Capture the cell that displays the provided text and extract its [X, Y] central coordinate. 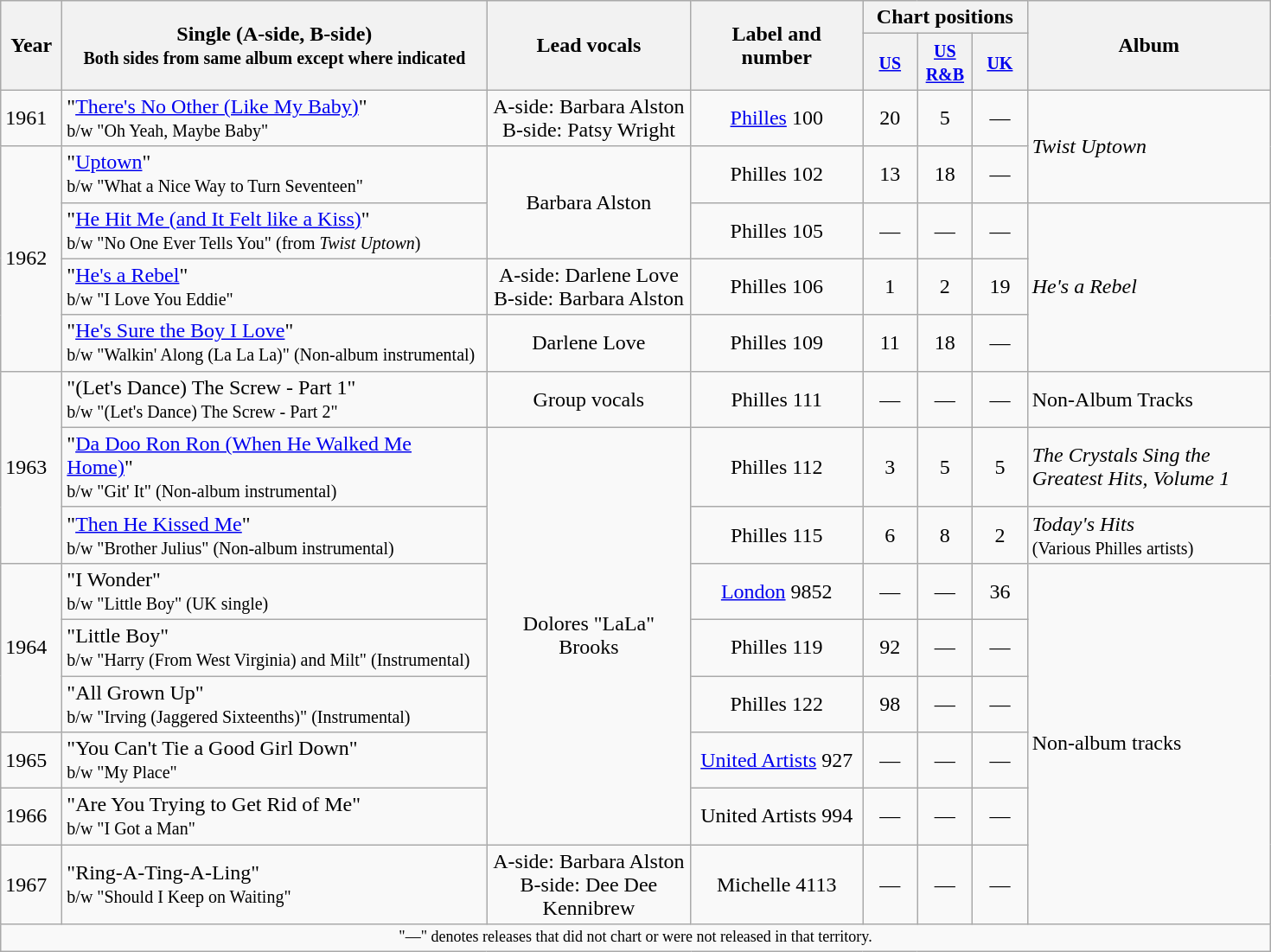
1961 [31, 118]
Single (A-side, B-side)Both sides from same album except where indicated [275, 45]
A-side: Barbara Alston B-side: Dee Dee Kennibrew [589, 885]
The Crystals Sing the Greatest Hits, Volume 1 [1148, 467]
98 [891, 704]
1 [891, 287]
"There's No Other (Like My Baby)" b/w "Oh Yeah, Maybe Baby" [275, 118]
Group vocals [589, 399]
Philles 106 [776, 287]
20 [891, 118]
"(Let's Dance) The Screw - Part 1" b/w "(Let's Dance) The Screw - Part 2" [275, 399]
6 [891, 534]
19 [1000, 287]
1962 [31, 259]
Lead vocals [589, 45]
"Ring-A-Ting-A-Ling" b/w "Should I Keep on Waiting" [275, 885]
Philles 122 [776, 704]
"He's a Rebel" b/w "I Love You Eddie" [275, 287]
11 [891, 342]
A-side: Barbara Alston B-side: Patsy Wright [589, 118]
"All Grown Up" b/w "Irving (Jaggered Sixteenths)" (Instrumental) [275, 704]
Philles 111 [776, 399]
Twist Uptown [1148, 146]
1965 [31, 761]
Philles 109 [776, 342]
He's a Rebel [1148, 287]
"You Can't Tie a Good Girl Down" b/w "My Place" [275, 761]
"He's Sure the Boy I Love" b/w "Walkin' Along (La La La)" (Non-album instrumental) [275, 342]
Non-album tracks [1148, 744]
Label and number [776, 45]
Year [31, 45]
Darlene Love [589, 342]
Non-Album Tracks [1148, 399]
Michelle 4113 [776, 885]
1963 [31, 467]
1966 [31, 816]
"Uptown" b/w "What a Nice Way to Turn Seventeen" [275, 175]
13 [891, 175]
"Da Doo Ron Ron (When He Walked Me Home)" b/w "Git' It" (Non-album instrumental) [275, 467]
Dolores "LaLa" Brooks [589, 636]
8 [945, 534]
Philles 102 [776, 175]
Chart positions [946, 17]
Album [1148, 45]
"Are You Trying to Get Rid of Me" b/w "I Got a Man" [275, 816]
Philles 119 [776, 647]
"I Wonder" b/w "Little Boy" (UK single) [275, 591]
Today's Hits (Various Philles artists) [1148, 534]
92 [891, 647]
US [891, 62]
Barbara Alston [589, 202]
1964 [31, 647]
"He Hit Me (and It Felt like a Kiss)" b/w "No One Ever Tells You" (from Twist Uptown) [275, 230]
United Artists 994 [776, 816]
London 9852 [776, 591]
UK [1000, 62]
United Artists 927 [776, 761]
Philles 100 [776, 118]
"—" denotes releases that did not chart or were not released in that territory. [635, 937]
US R&B [945, 62]
Philles 115 [776, 534]
Philles 112 [776, 467]
A-side: Darlene Love B-side: Barbara Alston [589, 287]
1967 [31, 885]
Philles 105 [776, 230]
36 [1000, 591]
"Little Boy" b/w "Harry (From West Virginia) and Milt" (Instrumental) [275, 647]
3 [891, 467]
"Then He Kissed Me" b/w "Brother Julius" (Non-album instrumental) [275, 534]
